Find where the given text appears and provide that cell's center as (x, y) coordinate. 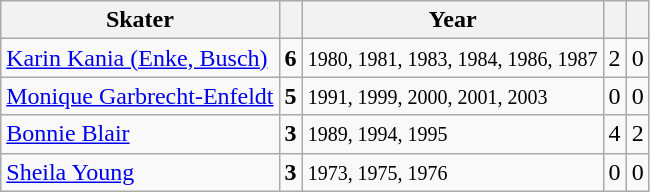
Skater (140, 20)
1980, 1981, 1983, 1984, 1986, 1987 (452, 58)
1989, 1994, 1995 (452, 134)
1991, 1999, 2000, 2001, 2003 (452, 96)
Bonnie Blair (140, 134)
4 (614, 134)
1973, 1975, 1976 (452, 172)
Monique Garbrecht-Enfeldt (140, 96)
Sheila Young (140, 172)
Year (452, 20)
5 (290, 96)
6 (290, 58)
Karin Kania (Enke, Busch) (140, 58)
